Find where the given text appears and provide that cell's center as (X, Y) coordinate. 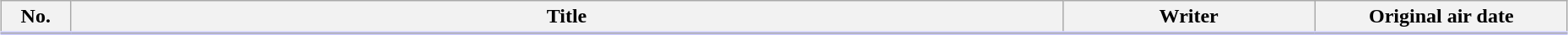
No. (35, 17)
Title (567, 17)
Writer (1188, 17)
Original air date (1441, 17)
